Output the [X, Y] coordinate of the center of the cell containing the given text.  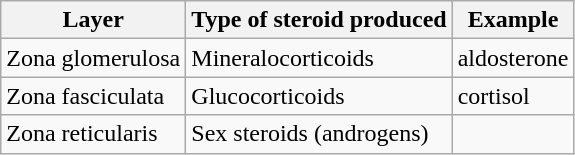
cortisol [513, 96]
Mineralocorticoids [319, 58]
aldosterone [513, 58]
Zona fasciculata [94, 96]
Zona glomerulosa [94, 58]
Layer [94, 20]
Sex steroids (androgens) [319, 134]
Example [513, 20]
Glucocorticoids [319, 96]
Zona reticularis [94, 134]
Type of steroid produced [319, 20]
